Scan for the cell matching the given text and deliver its [X, Y] coordinate at center. 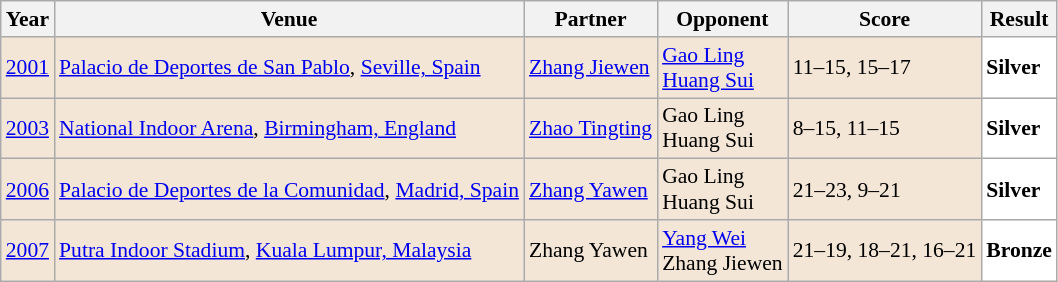
2001 [28, 68]
Venue [289, 19]
Zhao Tingting [590, 128]
Opponent [722, 19]
2003 [28, 128]
2007 [28, 250]
Result [1019, 19]
Palacio de Deportes de San Pablo, Seville, Spain [289, 68]
21–19, 18–21, 16–21 [885, 250]
2006 [28, 190]
Score [885, 19]
Year [28, 19]
Bronze [1019, 250]
Zhang Jiewen [590, 68]
8–15, 11–15 [885, 128]
Partner [590, 19]
Palacio de Deportes de la Comunidad, Madrid, Spain [289, 190]
National Indoor Arena, Birmingham, England [289, 128]
11–15, 15–17 [885, 68]
Yang Wei Zhang Jiewen [722, 250]
Putra Indoor Stadium, Kuala Lumpur, Malaysia [289, 250]
21–23, 9–21 [885, 190]
